Find where the given text appears and provide that cell's center as [x, y] coordinate. 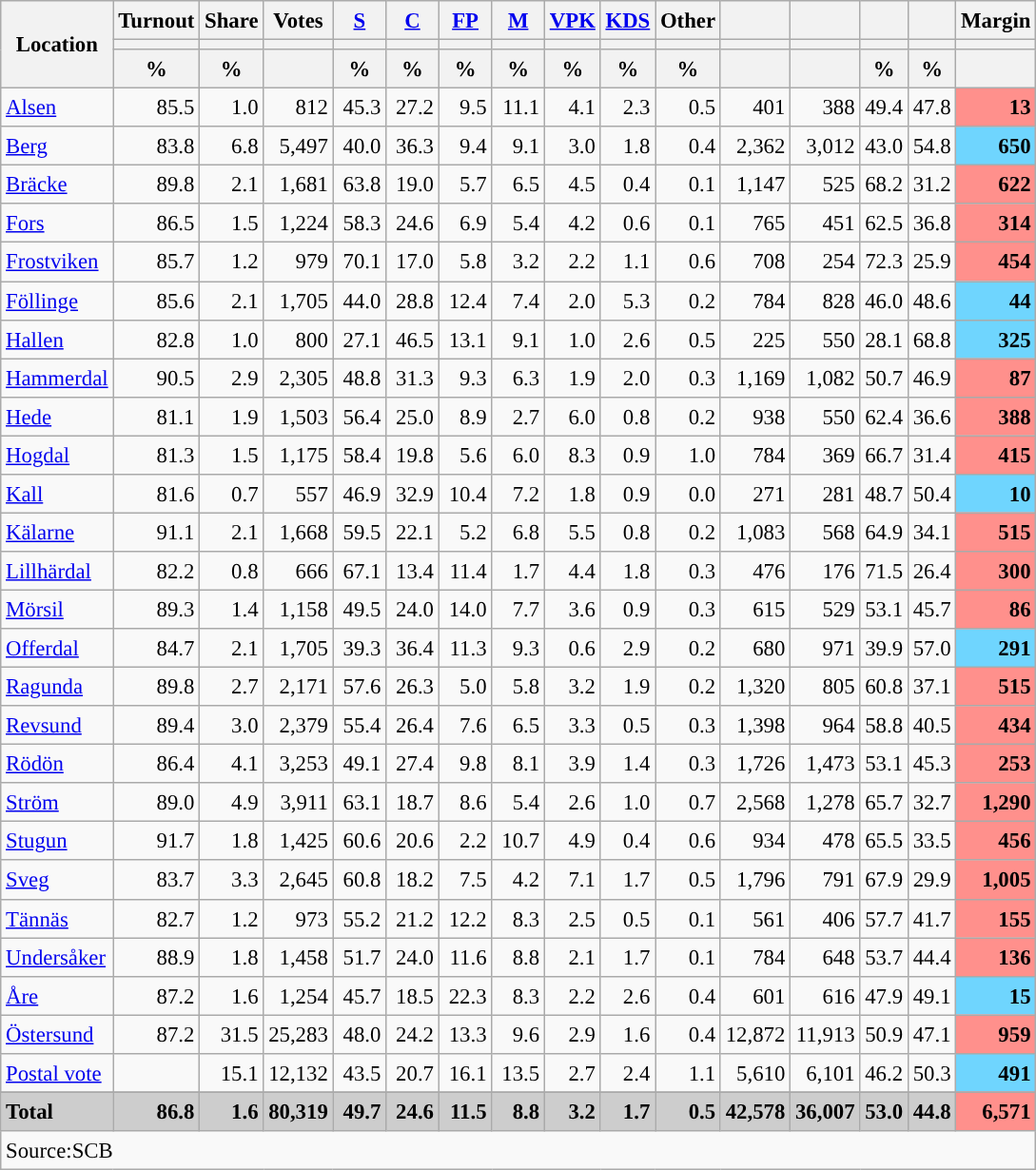
1,169 [755, 379]
176 [826, 571]
708 [755, 263]
476 [755, 571]
1,083 [755, 533]
291 [996, 649]
491 [996, 1073]
44 [996, 301]
42,578 [755, 1111]
13.5 [518, 1073]
1,175 [299, 455]
1,726 [755, 765]
49.5 [360, 609]
Kälarne [57, 533]
40.5 [931, 725]
31.3 [413, 379]
136 [996, 957]
46.0 [884, 301]
82.2 [156, 571]
934 [755, 841]
33.5 [931, 841]
7.7 [518, 609]
11.4 [465, 571]
5.6 [465, 455]
86.5 [156, 223]
57.6 [360, 687]
68.8 [931, 339]
325 [996, 339]
15 [996, 995]
6.3 [518, 379]
36.4 [413, 649]
27.1 [360, 339]
155 [996, 919]
601 [755, 995]
Rödön [57, 765]
50.3 [931, 1073]
44.4 [931, 957]
5.7 [465, 185]
46.5 [413, 339]
43.0 [884, 146]
FP [465, 21]
6,571 [996, 1111]
15.1 [232, 1073]
67.9 [884, 881]
39.9 [884, 649]
91.7 [156, 841]
3,012 [826, 146]
791 [826, 881]
22.3 [465, 995]
51.7 [360, 957]
Ström [57, 803]
10.4 [465, 495]
5.5 [573, 533]
Postal vote [57, 1073]
666 [299, 571]
57.7 [884, 919]
5,610 [755, 1073]
8.1 [518, 765]
616 [826, 995]
46.2 [884, 1073]
828 [826, 301]
81.1 [156, 417]
58.3 [360, 223]
271 [755, 495]
Votes [299, 21]
5,497 [299, 146]
Hallen [57, 339]
Åre [57, 995]
67.1 [360, 571]
Frostviken [57, 263]
C [413, 21]
9.4 [465, 146]
3,253 [299, 765]
401 [755, 108]
9.8 [465, 765]
812 [299, 108]
10.7 [518, 841]
50.7 [884, 379]
82.8 [156, 339]
29.9 [931, 881]
20.7 [413, 1073]
1,473 [826, 765]
25.9 [931, 263]
18.7 [413, 803]
83.7 [156, 881]
1,290 [996, 803]
254 [826, 263]
1,681 [299, 185]
11.6 [465, 957]
82.7 [156, 919]
9.5 [465, 108]
11.1 [518, 108]
Total [57, 1111]
KDS [628, 21]
56.4 [360, 417]
28.1 [884, 339]
48.8 [360, 379]
18.5 [413, 995]
S [360, 21]
72.3 [884, 263]
M [518, 21]
648 [826, 957]
65.7 [884, 803]
1,425 [299, 841]
1,224 [299, 223]
20.6 [413, 841]
83.8 [156, 146]
58.8 [884, 725]
Hammerdal [57, 379]
2,305 [299, 379]
11.5 [465, 1111]
1,320 [755, 687]
964 [826, 725]
805 [826, 687]
5.3 [628, 301]
44.8 [931, 1111]
57.0 [931, 649]
16.1 [465, 1073]
63.8 [360, 185]
Berg [57, 146]
7.5 [465, 881]
971 [826, 649]
47.9 [884, 995]
8.6 [465, 803]
2.4 [628, 1073]
6,101 [826, 1073]
650 [996, 146]
1,005 [996, 881]
Ragunda [57, 687]
85.6 [156, 301]
9.6 [518, 1035]
70.1 [360, 263]
959 [996, 1035]
39.3 [360, 649]
1,458 [299, 957]
21.2 [413, 919]
47.1 [931, 1035]
31.5 [232, 1035]
91.1 [156, 533]
11.3 [465, 649]
19.0 [413, 185]
60.6 [360, 841]
53.0 [884, 1111]
27.4 [413, 765]
84.7 [156, 649]
3.6 [573, 609]
281 [826, 495]
58.4 [360, 455]
36,007 [826, 1111]
10 [996, 495]
225 [755, 339]
5.0 [465, 687]
451 [826, 223]
24.2 [413, 1035]
7.6 [465, 725]
1,158 [299, 609]
979 [299, 263]
1,796 [755, 881]
4.4 [573, 571]
800 [299, 339]
48.7 [884, 495]
561 [755, 919]
2.5 [573, 919]
25.0 [413, 417]
27.2 [413, 108]
Lillhärdal [57, 571]
2,171 [299, 687]
31.4 [931, 455]
80,319 [299, 1111]
55.2 [360, 919]
Margin [996, 21]
86 [996, 609]
49.7 [360, 1111]
3.9 [573, 765]
Source:SCB [518, 1151]
Offerdal [57, 649]
Revsund [57, 725]
VPK [573, 21]
2,568 [755, 803]
1,254 [299, 995]
54.8 [931, 146]
Mörsil [57, 609]
938 [755, 417]
8.9 [465, 417]
253 [996, 765]
71.5 [884, 571]
87 [996, 379]
55.4 [360, 725]
Hede [57, 417]
525 [826, 185]
300 [996, 571]
47.8 [931, 108]
Hogdal [57, 455]
Östersund [57, 1035]
14.0 [465, 609]
44.0 [360, 301]
37.1 [931, 687]
65.5 [884, 841]
49.4 [884, 108]
3,911 [299, 803]
40.0 [360, 146]
34.1 [931, 533]
456 [996, 841]
17.0 [413, 263]
31.2 [931, 185]
86.4 [156, 765]
13.3 [465, 1035]
1,082 [826, 379]
85.5 [156, 108]
7.2 [518, 495]
369 [826, 455]
62.4 [884, 417]
314 [996, 223]
12.4 [465, 301]
2.3 [628, 108]
568 [826, 533]
26.3 [413, 687]
5.2 [465, 533]
529 [826, 609]
25,283 [299, 1035]
Bräcke [57, 185]
1,278 [826, 803]
Föllinge [57, 301]
50.4 [931, 495]
59.5 [360, 533]
36.8 [931, 223]
85.7 [156, 263]
Stugun [57, 841]
28.8 [413, 301]
22.1 [413, 533]
Tännäs [57, 919]
1,503 [299, 417]
6.9 [465, 223]
765 [755, 223]
13.4 [413, 571]
12,872 [755, 1035]
90.5 [156, 379]
89.3 [156, 609]
557 [299, 495]
Location [57, 45]
13 [996, 108]
12.2 [465, 919]
41.7 [931, 919]
88.9 [156, 957]
62.5 [884, 223]
2,362 [755, 146]
89.0 [156, 803]
64.9 [884, 533]
48.0 [360, 1035]
36.3 [413, 146]
Turnout [156, 21]
81.3 [156, 455]
1,398 [755, 725]
36.6 [931, 417]
Kall [57, 495]
2,379 [299, 725]
478 [826, 841]
7.4 [518, 301]
2,645 [299, 881]
48.6 [931, 301]
406 [826, 919]
434 [996, 725]
12,132 [299, 1073]
415 [996, 455]
Undersåker [57, 957]
4.5 [573, 185]
Sveg [57, 881]
7.1 [573, 881]
18.2 [413, 881]
0.0 [689, 495]
622 [996, 185]
66.7 [884, 455]
973 [299, 919]
454 [996, 263]
32.7 [931, 803]
53.7 [884, 957]
68.2 [884, 185]
81.6 [156, 495]
50.9 [884, 1035]
Alsen [57, 108]
Fors [57, 223]
13.1 [465, 339]
89.4 [156, 725]
43.5 [360, 1073]
19.8 [413, 455]
86.8 [156, 1111]
615 [755, 609]
Other [689, 21]
11,913 [826, 1035]
Share [232, 21]
1,147 [755, 185]
63.1 [360, 803]
32.9 [413, 495]
680 [755, 649]
1,668 [299, 533]
